Locate the cell with the specified text and output its [x, y] center coordinate. 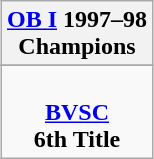
BVSC6th Title [76, 112]
OB I 1997–98Champions [76, 34]
